Detect which cell encompasses the target text, then output its [X, Y] center coordinate. 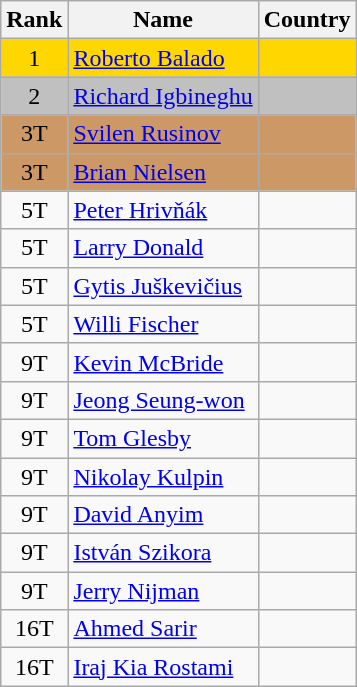
Nikolay Kulpin [163, 477]
Jeong Seung-won [163, 400]
István Szikora [163, 553]
Gytis Juškevičius [163, 286]
Kevin McBride [163, 362]
Rank [34, 20]
Tom Glesby [163, 438]
Roberto Balado [163, 58]
Name [163, 20]
Iraj Kia Rostami [163, 667]
Larry Donald [163, 248]
Ahmed Sarir [163, 629]
Svilen Rusinov [163, 134]
Willi Fischer [163, 324]
Peter Hrivňák [163, 210]
2 [34, 96]
Jerry Nijman [163, 591]
Richard Igbineghu [163, 96]
Country [307, 20]
Brian Nielsen [163, 172]
David Anyim [163, 515]
1 [34, 58]
